Pinpoint the cell where the given text exists, returning its [X, Y] midpoint coordinate. 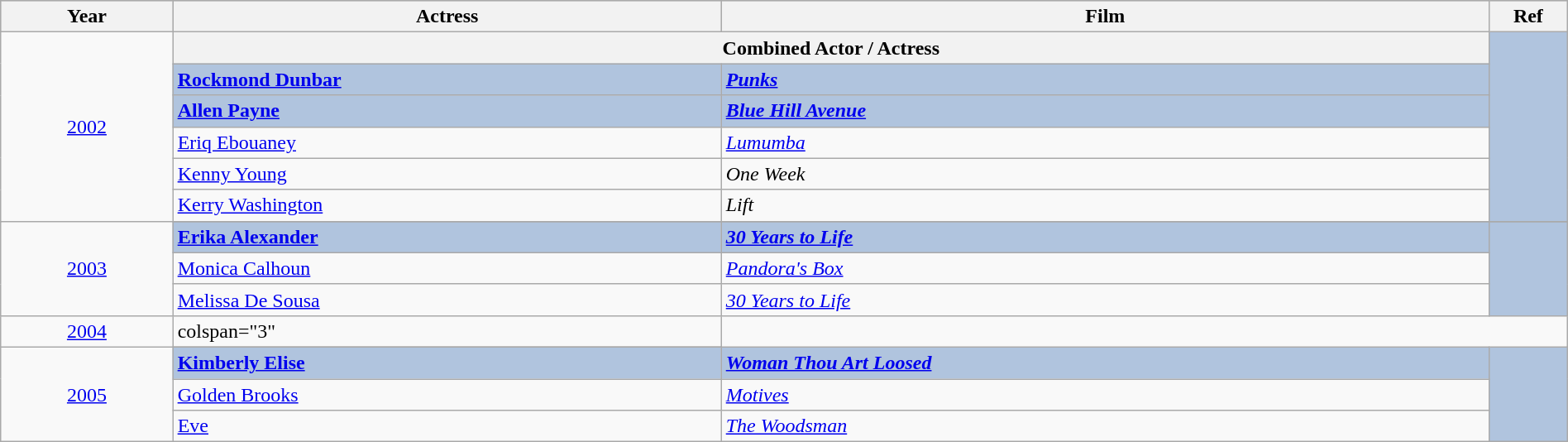
2003 [87, 268]
colspan="3" [447, 331]
Eriq Ebouaney [447, 142]
Ref [1528, 17]
Eve [447, 426]
Year [87, 17]
Actress [447, 17]
Motives [1105, 395]
Monica Calhoun [447, 268]
Punks [1105, 79]
Pandora's Box [1105, 268]
Woman Thou Art Loosed [1105, 363]
2004 [87, 331]
Kenny Young [447, 174]
The Woodsman [1105, 426]
Kerry Washington [447, 205]
Lumumba [1105, 142]
Melissa De Sousa [447, 300]
2005 [87, 394]
2002 [87, 127]
Allen Payne [447, 111]
Rockmond Dunbar [447, 79]
Golden Brooks [447, 395]
One Week [1105, 174]
Film [1105, 17]
Lift [1105, 205]
Erika Alexander [447, 237]
Combined Actor / Actress [830, 48]
Blue Hill Avenue [1105, 111]
Kimberly Elise [447, 363]
